Provide the [x, y] coordinate of the cell's center where the given text is located.  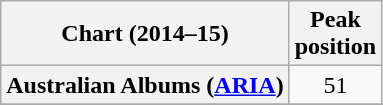
Australian Albums (ARIA) [145, 85]
Chart (2014–15) [145, 34]
51 [335, 85]
Peakposition [335, 34]
